From the cell containing the given text, extract its center point as [X, Y] coordinate. 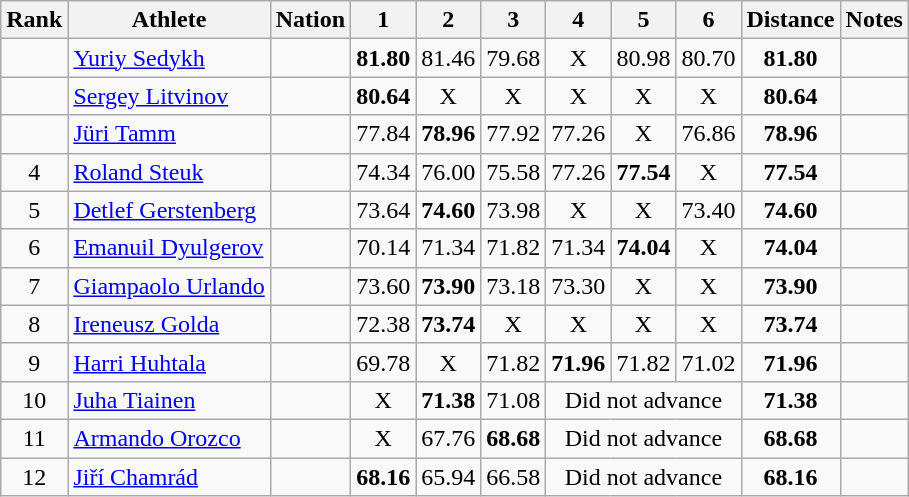
11 [34, 438]
81.46 [448, 58]
2 [448, 20]
Nation [310, 20]
7 [34, 286]
69.78 [384, 362]
Jüri Tamm [169, 134]
75.58 [514, 172]
10 [34, 400]
73.60 [384, 286]
Sergey Litvinov [169, 96]
9 [34, 362]
76.86 [708, 134]
Jiří Chamrád [169, 477]
Detlef Gerstenberg [169, 210]
1 [384, 20]
Juha Tiainen [169, 400]
73.98 [514, 210]
66.58 [514, 477]
Distance [790, 20]
Harri Huhtala [169, 362]
74.34 [384, 172]
Ireneusz Golda [169, 324]
Rank [34, 20]
80.70 [708, 58]
73.64 [384, 210]
73.30 [578, 286]
76.00 [448, 172]
73.18 [514, 286]
12 [34, 477]
Emanuil Dyulgerov [169, 248]
72.38 [384, 324]
Notes [874, 20]
Roland Steuk [169, 172]
79.68 [514, 58]
67.76 [448, 438]
Athlete [169, 20]
71.08 [514, 400]
77.92 [514, 134]
65.94 [448, 477]
8 [34, 324]
80.98 [644, 58]
77.84 [384, 134]
Giampaolo Urlando [169, 286]
70.14 [384, 248]
71.02 [708, 362]
Armando Orozco [169, 438]
3 [514, 20]
73.40 [708, 210]
Yuriy Sedykh [169, 58]
